Return (X, Y) of the center of cell containing provided text 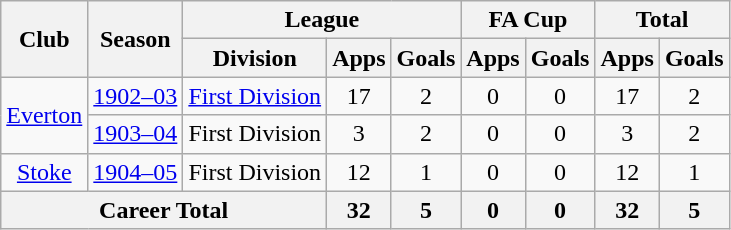
FA Cup (528, 20)
League (322, 20)
1903–04 (136, 134)
Season (136, 39)
1904–05 (136, 172)
1902–03 (136, 96)
Career Total (164, 210)
Division (255, 58)
Everton (44, 115)
Total (662, 20)
Stoke (44, 172)
Club (44, 39)
